Return (X, Y) of the center of cell containing provided text 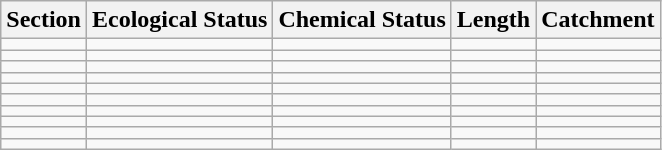
Section (44, 20)
Length (493, 20)
Chemical Status (362, 20)
Ecological Status (179, 20)
Catchment (598, 20)
